Scan for the cell matching the given text and deliver its [X, Y] coordinate at center. 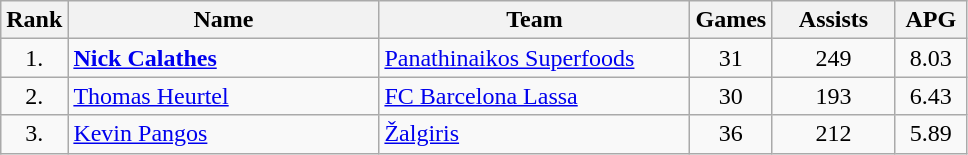
31 [731, 58]
3. [34, 134]
Nick Calathes [224, 58]
Panathinaikos Superfoods [534, 58]
FC Barcelona Lassa [534, 96]
Assists [834, 20]
8.03 [930, 58]
Kevin Pangos [224, 134]
2. [34, 96]
1. [34, 58]
Games [731, 20]
193 [834, 96]
APG [930, 20]
Thomas Heurtel [224, 96]
212 [834, 134]
Team [534, 20]
5.89 [930, 134]
36 [731, 134]
Name [224, 20]
6.43 [930, 96]
249 [834, 58]
Rank [34, 20]
Žalgiris [534, 134]
30 [731, 96]
